From the cell containing the given text, extract its center point as (X, Y) coordinate. 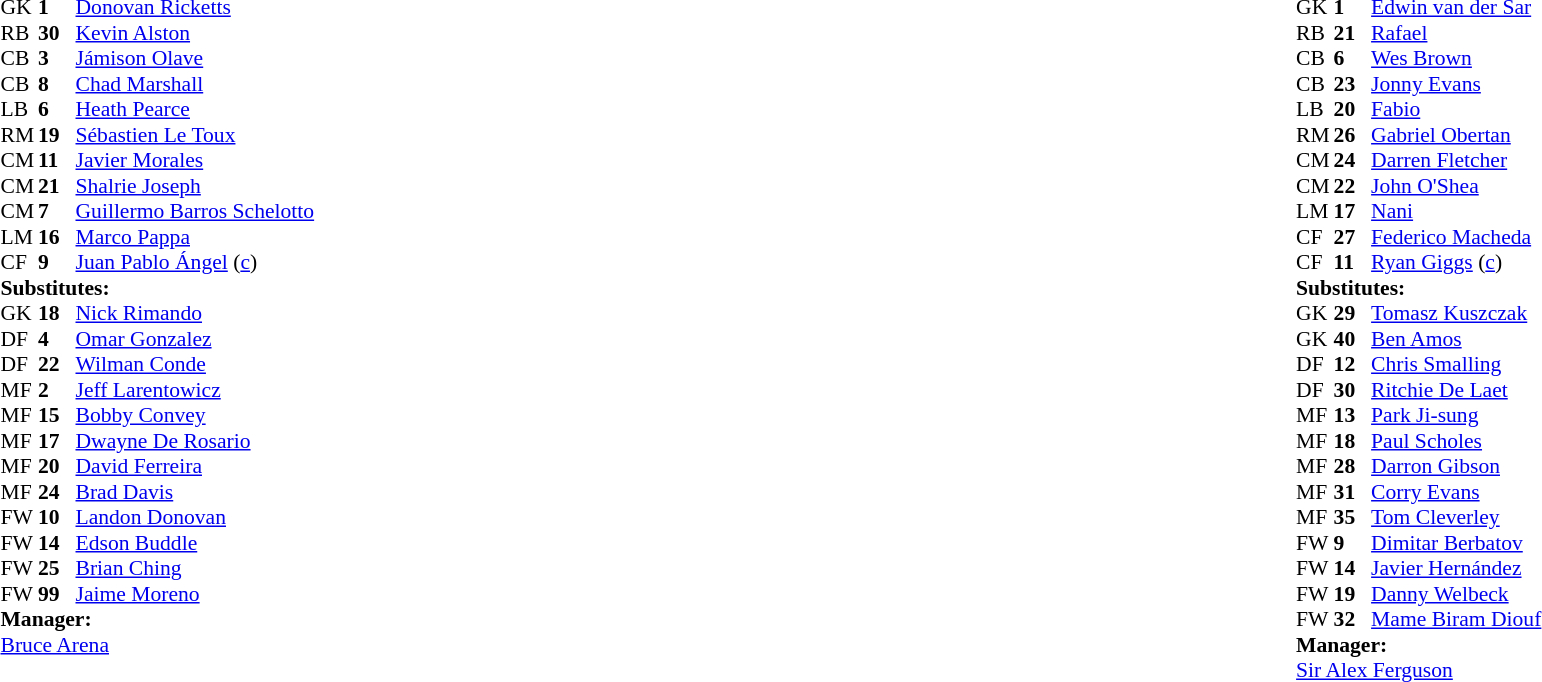
8 (57, 84)
10 (57, 517)
13 (1353, 415)
Federico Macheda (1456, 237)
23 (1353, 84)
16 (57, 237)
Tom Cleverley (1456, 517)
Landon Donovan (196, 517)
Chad Marshall (196, 84)
Brian Ching (196, 569)
Edson Buddle (196, 543)
2 (57, 390)
35 (1353, 517)
Jaime Moreno (196, 594)
Darron Gibson (1456, 467)
Ritchie De Laet (1456, 390)
12 (1353, 365)
Guillermo Barros Schelotto (196, 211)
Gabriel Obertan (1456, 135)
Paul Scholes (1456, 441)
Omar Gonzalez (196, 339)
Dimitar Berbatov (1456, 543)
Jeff Larentowicz (196, 390)
Javier Morales (196, 161)
Tomasz Kuszczak (1456, 313)
David Ferreira (196, 467)
99 (57, 594)
Darren Fletcher (1456, 161)
Ben Amos (1456, 339)
Kevin Alston (196, 33)
Nani (1456, 211)
4 (57, 339)
Sébastien Le Toux (196, 135)
John O'Shea (1456, 186)
28 (1353, 467)
Wilman Conde (196, 365)
Heath Pearce (196, 109)
Brad Davis (196, 492)
Nick Rimando (196, 313)
Bruce Arena (157, 645)
27 (1353, 237)
32 (1353, 619)
7 (57, 211)
Wes Brown (1456, 59)
Shalrie Joseph (196, 186)
31 (1353, 492)
26 (1353, 135)
29 (1353, 313)
Chris Smalling (1456, 365)
25 (57, 569)
Dwayne De Rosario (196, 441)
Corry Evans (1456, 492)
Jonny Evans (1456, 84)
15 (57, 415)
3 (57, 59)
Marco Pappa (196, 237)
Ryan Giggs (c) (1456, 263)
Fabio (1456, 109)
Javier Hernández (1456, 569)
Juan Pablo Ángel (c) (196, 263)
Park Ji-sung (1456, 415)
Danny Welbeck (1456, 594)
Rafael (1456, 33)
Mame Biram Diouf (1456, 619)
Bobby Convey (196, 415)
40 (1353, 339)
Jámison Olave (196, 59)
